Provide the (x, y) coordinate of the cell's center where the given text is located.  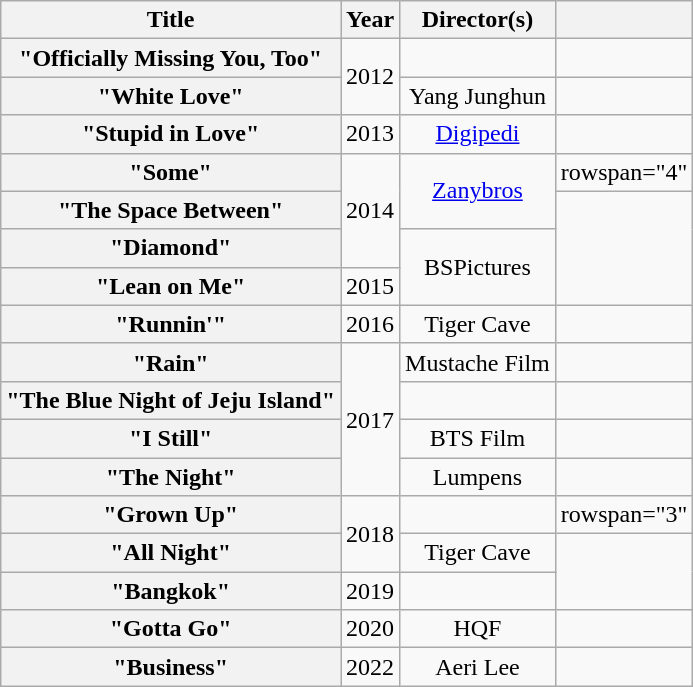
Zanybros (478, 191)
"Lean on Me" (171, 286)
2013 (370, 134)
BSPictures (478, 267)
Aeri Lee (478, 667)
2015 (370, 286)
2018 (370, 534)
HQF (478, 629)
BTS Film (478, 438)
Yang Junghun (478, 96)
2016 (370, 324)
2017 (370, 419)
rowspan="3" (624, 515)
"The Space Between" (171, 210)
"Bangkok" (171, 591)
2012 (370, 77)
"Rain" (171, 362)
Lumpens (478, 477)
"I Still" (171, 438)
Title (171, 20)
"Stupid in Love" (171, 134)
Director(s) (478, 20)
"White Love" (171, 96)
2022 (370, 667)
"The Night" (171, 477)
2014 (370, 210)
rowspan="4" (624, 172)
Digipedi (478, 134)
"Grown Up" (171, 515)
"Officially Missing You, Too" (171, 58)
2020 (370, 629)
"The Blue Night of Jeju Island" (171, 400)
Mustache Film (478, 362)
2019 (370, 591)
"Diamond" (171, 248)
"Gotta Go" (171, 629)
"Some" (171, 172)
"Business" (171, 667)
"All Night" (171, 553)
Year (370, 20)
"Runnin'" (171, 324)
